Capture the cell that displays the provided text and extract its [X, Y] central coordinate. 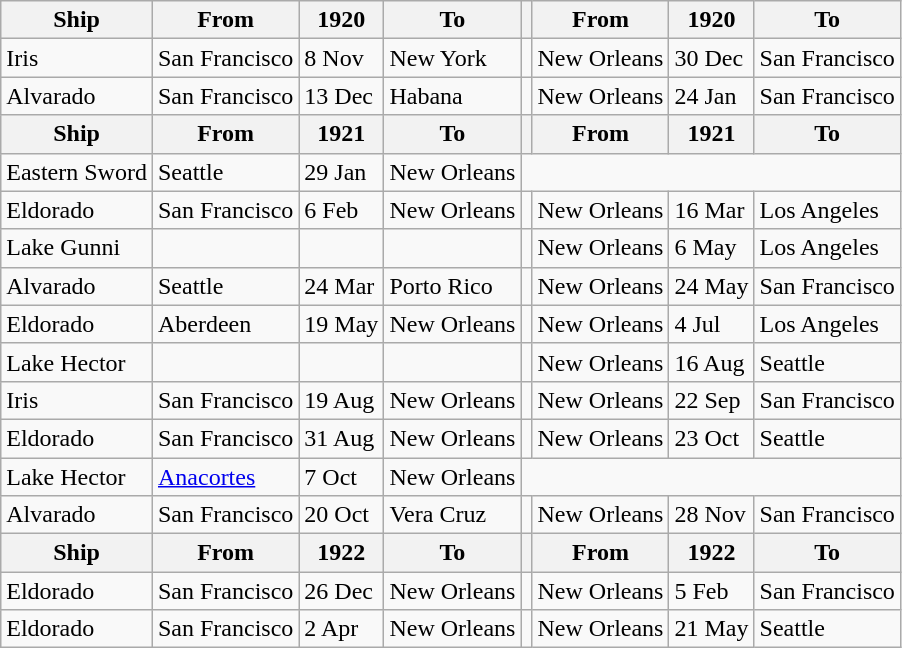
Eastern Sword [77, 172]
31 Aug [342, 438]
5 Feb [712, 591]
26 Dec [342, 591]
20 Oct [342, 515]
28 Nov [712, 515]
Anacortes [225, 477]
24 May [712, 286]
4 Jul [712, 324]
New York [452, 58]
24 Mar [342, 286]
6 May [712, 248]
Lake Gunni [77, 248]
16 Aug [712, 362]
22 Sep [712, 400]
29 Jan [342, 172]
19 Aug [342, 400]
21 May [712, 629]
23 Oct [712, 438]
16 Mar [712, 210]
Aberdeen [225, 324]
13 Dec [342, 96]
2 Apr [342, 629]
30 Dec [712, 58]
Habana [452, 96]
6 Feb [342, 210]
Porto Rico [452, 286]
Vera Cruz [452, 515]
7 Oct [342, 477]
19 May [342, 324]
24 Jan [712, 96]
8 Nov [342, 58]
